Pinpoint the cell where the given text exists, returning its [x, y] midpoint coordinate. 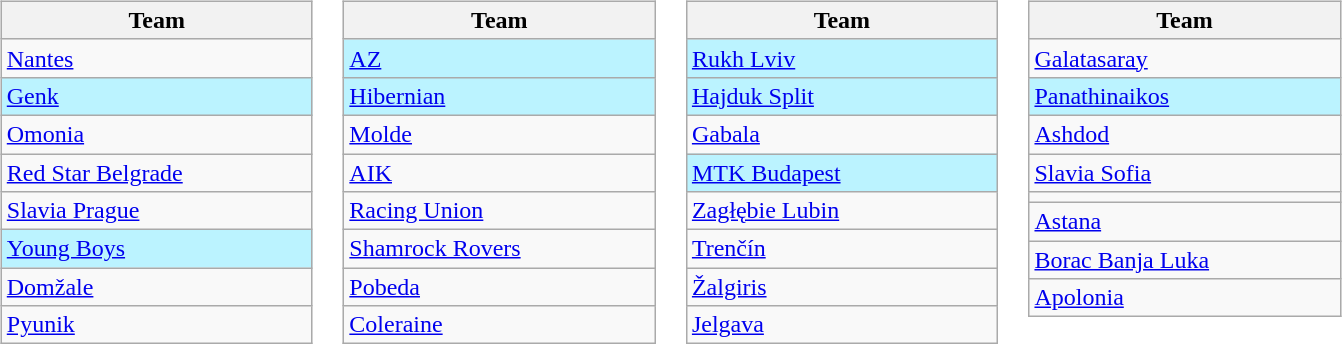
Panathinaikos [1184, 96]
Genk [156, 96]
Racing Union [500, 211]
MTK Budapest [842, 173]
AZ [500, 58]
Slavia Prague [156, 211]
Trenčín [842, 249]
Galatasaray [1184, 58]
Žalgiris [842, 287]
Ashdod [1184, 134]
Red Star Belgrade [156, 173]
Molde [500, 134]
Zagłębie Lubin [842, 211]
Pobeda [500, 287]
Omonia [156, 134]
Young Boys [156, 249]
Rukh Lviv [842, 58]
Slavia Sofia [1184, 173]
Pyunik [156, 325]
Hibernian [500, 96]
Gabala [842, 134]
Coleraine [500, 325]
Borac Banja Luka [1184, 260]
Jelgava [842, 325]
Nantes [156, 58]
Domžale [156, 287]
Shamrock Rovers [500, 249]
Apolonia [1184, 298]
Hajduk Split [842, 96]
AIK [500, 173]
Astana [1184, 222]
